Output the [X, Y] coordinate of the center of the cell containing the given text.  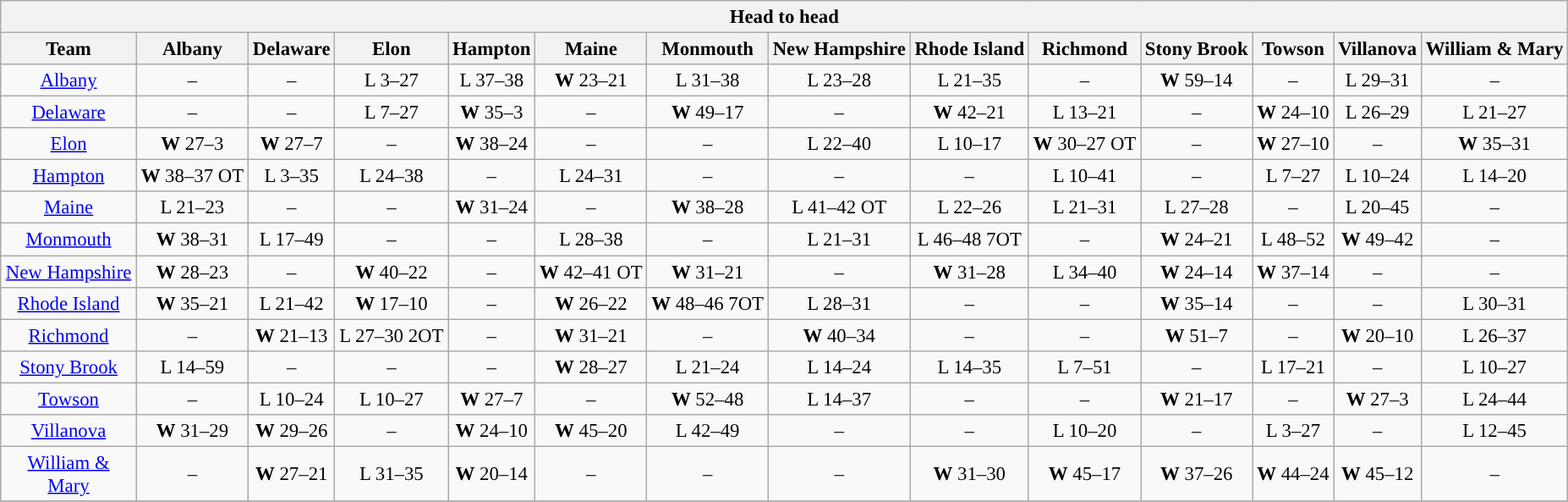
W 31–28 [969, 272]
Team [69, 49]
W 59–14 [1197, 80]
W 35–3 [492, 113]
L 14–24 [839, 367]
L 24–31 [591, 176]
L 17–21 [1293, 367]
L 21–42 [291, 303]
L 21–24 [707, 367]
L 46–48 7OT [969, 240]
W 24–14 [1197, 272]
L 34–40 [1084, 272]
W 45–20 [591, 431]
L 10–41 [1084, 176]
W 51–7 [1197, 335]
W 49–17 [707, 113]
W 44–24 [1293, 474]
L 17–49 [291, 240]
W 24–21 [1197, 240]
W 38–31 [192, 240]
L 21–23 [192, 207]
L 14–37 [839, 399]
L 14–20 [1494, 176]
L 20–45 [1377, 207]
L 14–35 [969, 367]
L 7–51 [1084, 367]
L 26–37 [1494, 335]
W 27–21 [291, 474]
L 10–20 [1084, 431]
L 21–35 [969, 80]
W 42–21 [969, 113]
W 38–37 OT [192, 176]
L 48–52 [1293, 240]
L 24–44 [1494, 399]
W 28–27 [591, 367]
W 27–10 [1293, 144]
W 28–23 [192, 272]
W 31–30 [969, 474]
W 21–17 [1197, 399]
W 35–31 [1494, 144]
L 31–38 [707, 80]
W 37–14 [1293, 272]
L 3–35 [291, 176]
W 31–29 [192, 431]
W 30–27 OT [1084, 144]
L 10–17 [969, 144]
W 37–26 [1197, 474]
L 29–31 [1377, 80]
W 20–14 [492, 474]
W 35–14 [1197, 303]
W 40–22 [392, 272]
W 52–48 [707, 399]
L 27–28 [1197, 207]
L 28–31 [839, 303]
L 24–38 [392, 176]
L 26–29 [1377, 113]
W 17–10 [392, 303]
W 45–17 [1084, 474]
L 12–45 [1494, 431]
W 35–21 [192, 303]
W 26–22 [591, 303]
W 38–24 [492, 144]
W 48–46 7OT [707, 303]
L 41–42 OT [839, 207]
W 45–12 [1377, 474]
W 31–24 [492, 207]
W 49–42 [1377, 240]
L 23–28 [839, 80]
L 27–30 2OT [392, 335]
W 23–21 [591, 80]
L 22–40 [839, 144]
L 31–35 [392, 474]
L 30–31 [1494, 303]
W 29–26 [291, 431]
Head to head [785, 17]
L 42–49 [707, 431]
W 20–10 [1377, 335]
L 21–27 [1494, 113]
L 37–38 [492, 80]
W 38–28 [707, 207]
L 28–38 [591, 240]
W 40–34 [839, 335]
L 22–26 [969, 207]
L 13–21 [1084, 113]
W 42–41 OT [591, 272]
L 14–59 [192, 367]
W 21–13 [291, 335]
